Extract the (X, Y) coordinate from the center of the cell holding the provided text.  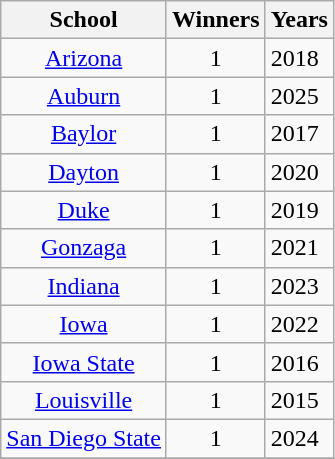
2020 (299, 172)
Years (299, 20)
Arizona (84, 58)
Iowa (84, 324)
Auburn (84, 96)
School (84, 20)
San Diego State (84, 438)
2016 (299, 362)
2017 (299, 134)
Louisville (84, 400)
Dayton (84, 172)
2023 (299, 286)
2015 (299, 400)
2022 (299, 324)
Iowa State (84, 362)
2018 (299, 58)
Winners (216, 20)
2019 (299, 210)
2025 (299, 96)
2021 (299, 248)
2024 (299, 438)
Duke (84, 210)
Indiana (84, 286)
Baylor (84, 134)
Gonzaga (84, 248)
